Determine the (X, Y) coordinate at the center of the cell enclosing the given text.  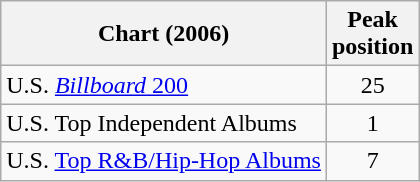
U.S. Top R&B/Hip-Hop Albums (164, 161)
25 (372, 85)
7 (372, 161)
U.S. Top Independent Albums (164, 123)
1 (372, 123)
U.S. Billboard 200 (164, 85)
Chart (2006) (164, 34)
Peakposition (372, 34)
